Return the (x, y) coordinate for the center point of the cell that contains the specified text.  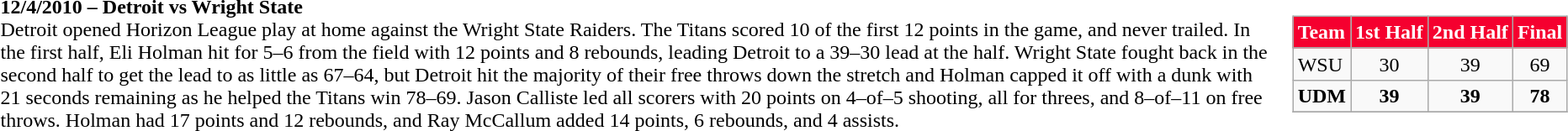
Team (1322, 32)
UDM (1322, 96)
78 (1539, 96)
WSU (1322, 64)
1st Half (1390, 32)
Final (1539, 32)
30 (1390, 64)
69 (1539, 64)
2nd Half (1470, 32)
